Detect which cell encompasses the target text, then output its (x, y) center coordinate. 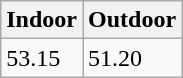
Outdoor (132, 20)
51.20 (132, 58)
53.15 (42, 58)
Indoor (42, 20)
